Determine the [X, Y] coordinate at the center of the cell enclosing the given text.  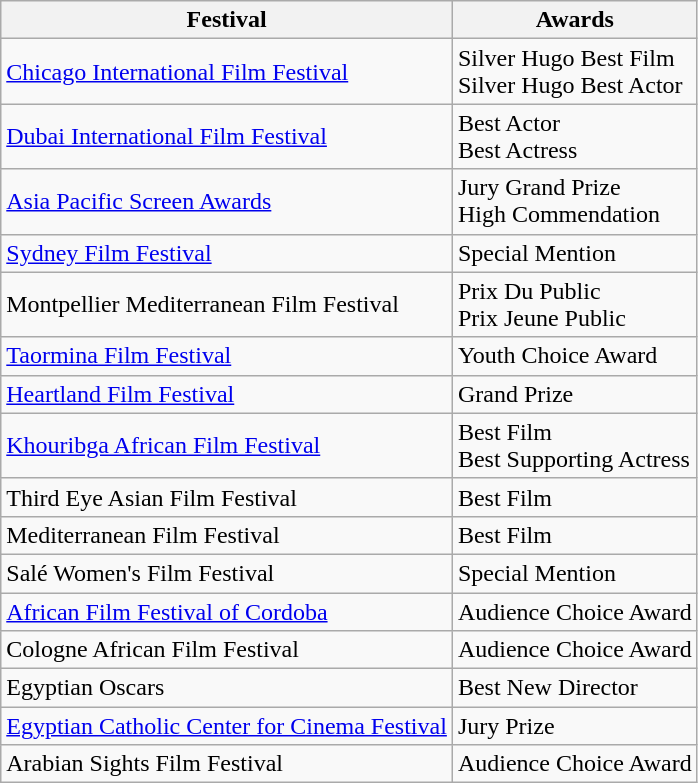
Sydney Film Festival [227, 253]
Taormina Film Festival [227, 356]
Awards [574, 20]
African Film Festival of Cordoba [227, 611]
Arabian Sights Film Festival [227, 764]
Grand Prize [574, 394]
Festival [227, 20]
Jury Grand PrizeHigh Commendation [574, 202]
Khouribga African Film Festival [227, 446]
Best FilmBest Supporting Actress [574, 446]
Third Eye Asian Film Festival [227, 497]
Salé Women's Film Festival [227, 573]
Silver Hugo Best FilmSilver Hugo Best Actor [574, 72]
Jury Prize [574, 726]
Best ActorBest Actress [574, 136]
Asia Pacific Screen Awards [227, 202]
Prix Du PublicPrix Jeune Public [574, 304]
Mediterranean Film Festival [227, 535]
Cologne African Film Festival [227, 650]
Youth Choice Award [574, 356]
Egyptian Catholic Center for Cinema Festival [227, 726]
Best New Director [574, 688]
Egyptian Oscars [227, 688]
Montpellier Mediterranean Film Festival [227, 304]
Heartland Film Festival [227, 394]
Chicago International Film Festival [227, 72]
Dubai International Film Festival [227, 136]
